Provide the [X, Y] coordinate of the cell's center where the given text is located.  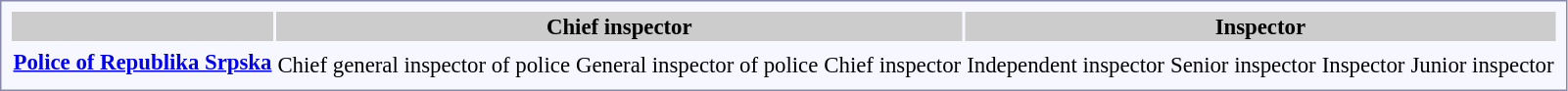
Senior inspector [1243, 65]
General inspector of police [696, 65]
Police of Republika Srpska [143, 62]
Junior inspector [1483, 65]
Independent inspector [1066, 65]
Chief general inspector of police [424, 65]
